Pinpoint the cell where the given text exists, returning its [X, Y] midpoint coordinate. 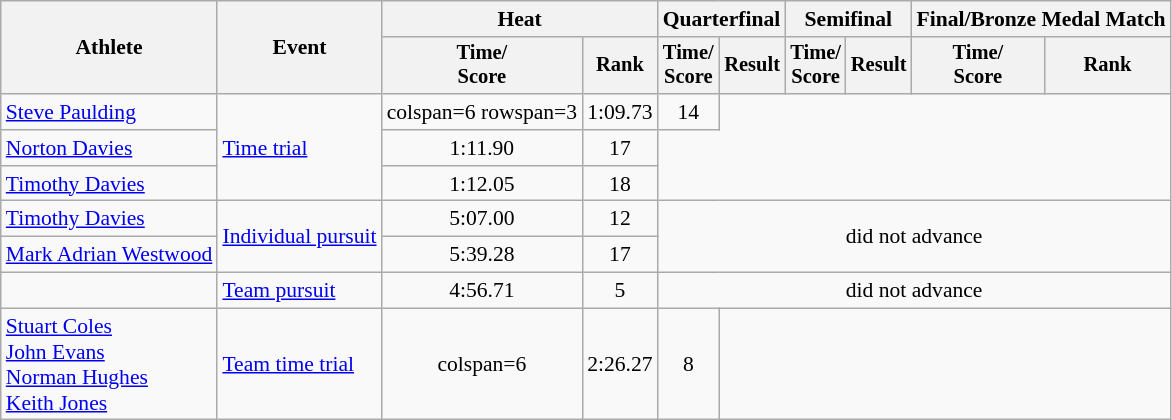
Semifinal [848, 19]
1:11.90 [482, 148]
4:56.71 [482, 291]
Quarterfinal [722, 19]
Athlete [110, 48]
5:39.28 [482, 255]
colspan=6 rowspan=3 [482, 112]
Team time trial [299, 364]
1:09.73 [620, 112]
18 [620, 184]
14 [688, 112]
2:26.27 [620, 364]
Team pursuit [299, 291]
Individual pursuit [299, 236]
Final/Bronze Medal Match [1040, 19]
8 [688, 364]
Steve Paulding [110, 112]
12 [620, 219]
5:07.00 [482, 219]
colspan=6 [482, 364]
5 [620, 291]
1:12.05 [482, 184]
Heat [520, 19]
Norton Davies [110, 148]
Event [299, 48]
Mark Adrian Westwood [110, 255]
Time trial [299, 148]
Stuart ColesJohn EvansNorman HughesKeith Jones [110, 364]
